Determine the [x, y] coordinate at the center of the cell enclosing the given text.  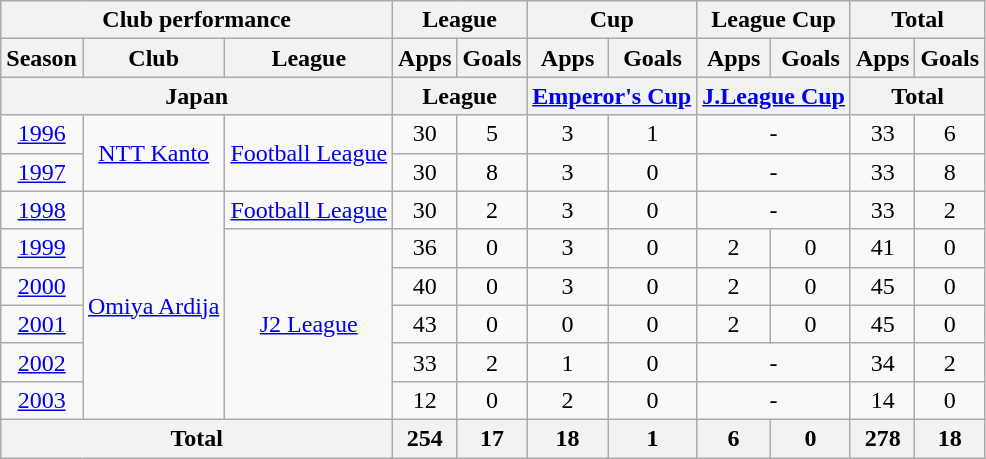
12 [425, 400]
2002 [42, 362]
Omiya Ardija [153, 305]
36 [425, 248]
Club performance [197, 20]
Season [42, 58]
Japan [197, 96]
40 [425, 286]
J.League Cup [774, 96]
254 [425, 438]
278 [882, 438]
Cup [612, 20]
J2 League [309, 324]
2001 [42, 324]
43 [425, 324]
NTT Kanto [153, 153]
1996 [42, 134]
Club [153, 58]
1997 [42, 172]
5 [492, 134]
41 [882, 248]
1998 [42, 210]
17 [492, 438]
League Cup [774, 20]
14 [882, 400]
1999 [42, 248]
2000 [42, 286]
34 [882, 362]
2003 [42, 400]
Emperor's Cup [612, 96]
